Capture the cell that displays the provided text and extract its (x, y) central coordinate. 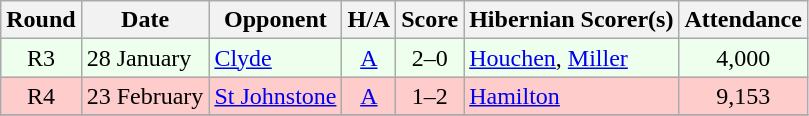
Hamilton (572, 96)
Attendance (743, 20)
23 February (145, 96)
Opponent (276, 20)
R3 (41, 58)
H/A (369, 20)
9,153 (743, 96)
Hibernian Scorer(s) (572, 20)
Clyde (276, 58)
Houchen, Miller (572, 58)
Date (145, 20)
R4 (41, 96)
St Johnstone (276, 96)
Score (430, 20)
4,000 (743, 58)
Round (41, 20)
28 January (145, 58)
2–0 (430, 58)
1–2 (430, 96)
